Determine the [X, Y] coordinate at the center of the cell enclosing the given text.  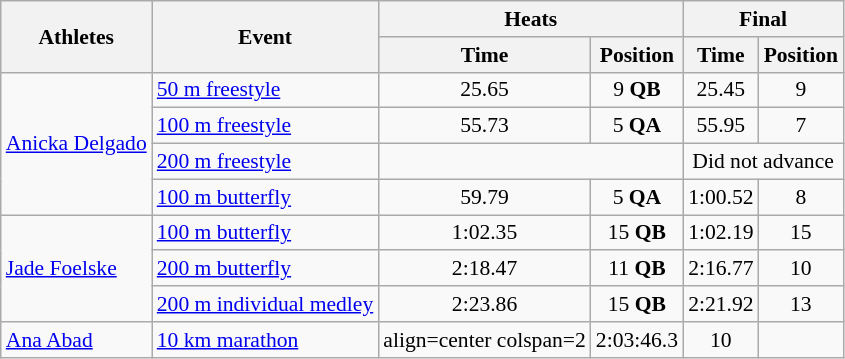
9 QB [637, 90]
11 QB [637, 269]
10 km marathon [266, 340]
13 [801, 304]
15 [801, 233]
2:21.92 [720, 304]
Did not advance [763, 162]
55.95 [720, 126]
1:02.19 [720, 233]
8 [801, 197]
2:03:46.3 [637, 340]
100 m freestyle [266, 126]
55.73 [484, 126]
1:02.35 [484, 233]
50 m freestyle [266, 90]
align=center colspan=2 [484, 340]
Final [763, 19]
200 m butterfly [266, 269]
7 [801, 126]
Athletes [76, 36]
2:16.77 [720, 269]
200 m freestyle [266, 162]
1:00.52 [720, 197]
25.65 [484, 90]
2:18.47 [484, 269]
25.45 [720, 90]
Event [266, 36]
59.79 [484, 197]
Ana Abad [76, 340]
9 [801, 90]
200 m individual medley [266, 304]
Anicka Delgado [76, 143]
Heats [530, 19]
Jade Foelske [76, 268]
2:23.86 [484, 304]
